Identify which cell holds the provided text, then report its (X, Y) central coordinate. 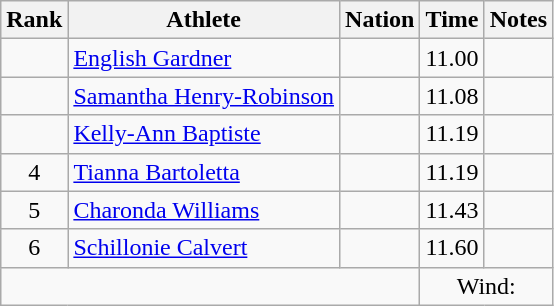
11.60 (452, 248)
Wind: (486, 286)
Charonda Williams (204, 210)
English Gardner (204, 58)
4 (34, 172)
Notes (518, 20)
Samantha Henry-Robinson (204, 96)
Tianna Bartoletta (204, 172)
5 (34, 210)
11.08 (452, 96)
Rank (34, 20)
6 (34, 248)
Time (452, 20)
Athlete (204, 20)
11.00 (452, 58)
Nation (380, 20)
Schillonie Calvert (204, 248)
11.43 (452, 210)
Kelly-Ann Baptiste (204, 134)
